Locate the cell with the specified text and output its (X, Y) center coordinate. 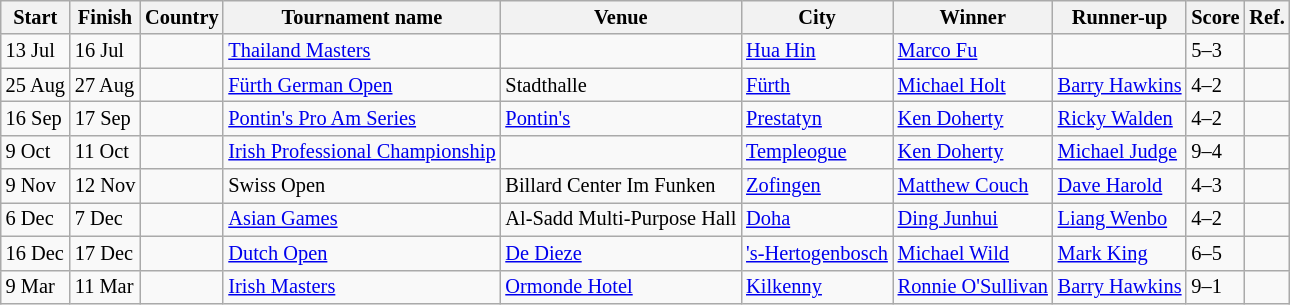
16 Dec (36, 253)
Tournament name (362, 17)
Marco Fu (973, 51)
Dutch Open (362, 253)
Doha (817, 219)
Prestatyn (817, 118)
Irish Masters (362, 287)
13 Jul (36, 51)
Pontin's (620, 118)
6–5 (1215, 253)
16 Jul (105, 51)
City (817, 17)
Ormonde Hotel (620, 287)
Ricky Walden (1120, 118)
17 Sep (105, 118)
Pontin's Pro Am Series (362, 118)
Kilkenny (817, 287)
Liang Wenbo (1120, 219)
Stadthalle (620, 85)
Ronnie O'Sullivan (973, 287)
Mark King (1120, 253)
Finish (105, 17)
5–3 (1215, 51)
16 Sep (36, 118)
9–1 (1215, 287)
Templeogue (817, 152)
Fürth (817, 85)
4–3 (1215, 186)
9 Oct (36, 152)
Venue (620, 17)
12 Nov (105, 186)
Irish Professional Championship (362, 152)
27 Aug (105, 85)
6 Dec (36, 219)
Swiss Open (362, 186)
Ding Junhui (973, 219)
Ref. (1266, 17)
9 Nov (36, 186)
9 Mar (36, 287)
Billard Center Im Funken (620, 186)
Score (1215, 17)
Matthew Couch (973, 186)
11 Mar (105, 287)
Dave Harold (1120, 186)
7 Dec (105, 219)
25 Aug (36, 85)
17 Dec (105, 253)
Al-Sadd Multi-Purpose Hall (620, 219)
Zofingen (817, 186)
Asian Games (362, 219)
Michael Holt (973, 85)
9–4 (1215, 152)
Start (36, 17)
Fürth German Open (362, 85)
Runner-up (1120, 17)
Thailand Masters (362, 51)
11 Oct (105, 152)
Winner (973, 17)
Michael Wild (973, 253)
Michael Judge (1120, 152)
's-Hertogenbosch (817, 253)
Hua Hin (817, 51)
Country (182, 17)
De Dieze (620, 253)
